Detect which cell encompasses the target text, then output its [X, Y] center coordinate. 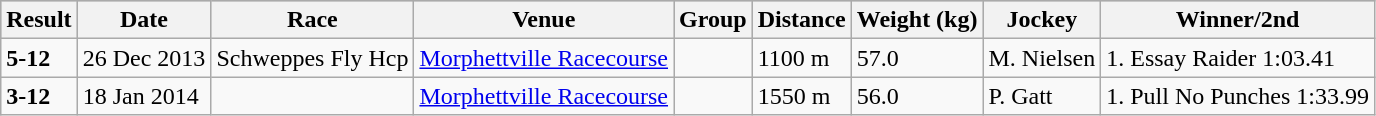
M. Nielsen [1042, 58]
Jockey [1042, 20]
57.0 [917, 58]
3-12 [39, 96]
5-12 [39, 58]
Distance [802, 20]
Winner/2nd [1238, 20]
Weight (kg) [917, 20]
1550 m [802, 96]
Race [312, 20]
Schweppes Fly Hcp [312, 58]
56.0 [917, 96]
P. Gatt [1042, 96]
Venue [544, 20]
Result [39, 20]
26 Dec 2013 [144, 58]
1100 m [802, 58]
18 Jan 2014 [144, 96]
Date [144, 20]
1. Pull No Punches 1:33.99 [1238, 96]
1. Essay Raider 1:03.41 [1238, 58]
Group [714, 20]
